Output the (x, y) coordinate of the center of the cell containing the given text.  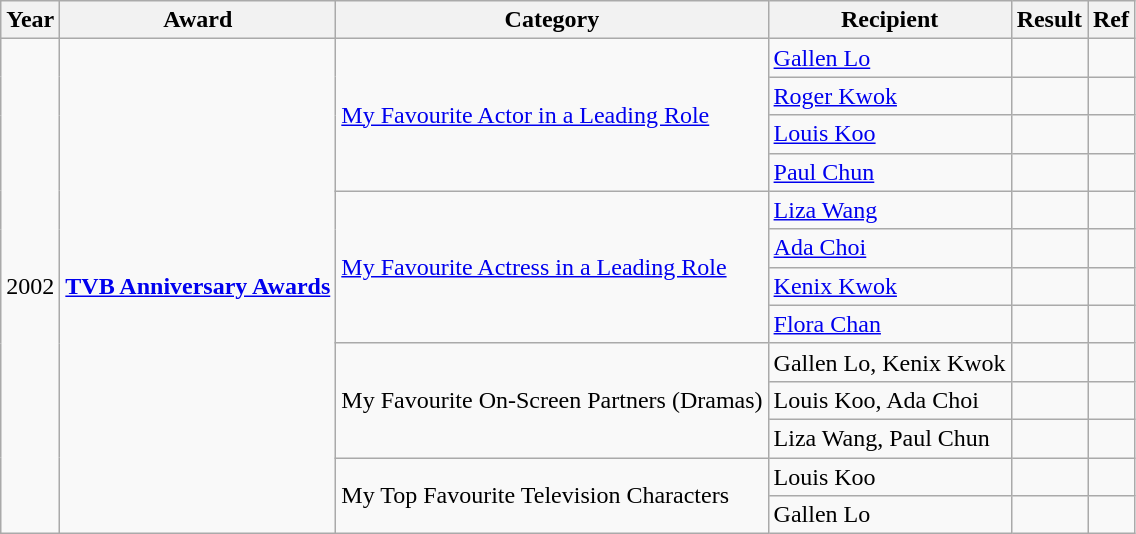
Flora Chan (890, 324)
My Top Favourite Television Characters (552, 496)
TVB Anniversary Awards (198, 286)
Roger Kwok (890, 96)
Ada Choi (890, 248)
My Favourite On-Screen Partners (Dramas) (552, 400)
Liza Wang (890, 210)
My Favourite Actor in a Leading Role (552, 115)
Award (198, 20)
Ref (1112, 20)
Year (30, 20)
Recipient (890, 20)
Gallen Lo, Kenix Kwok (890, 362)
Category (552, 20)
Kenix Kwok (890, 286)
My Favourite Actress in a Leading Role (552, 267)
Liza Wang, Paul Chun (890, 438)
Paul Chun (890, 172)
Louis Koo, Ada Choi (890, 400)
Result (1049, 20)
2002 (30, 286)
